Find where the given text appears and provide that cell's center as (x, y) coordinate. 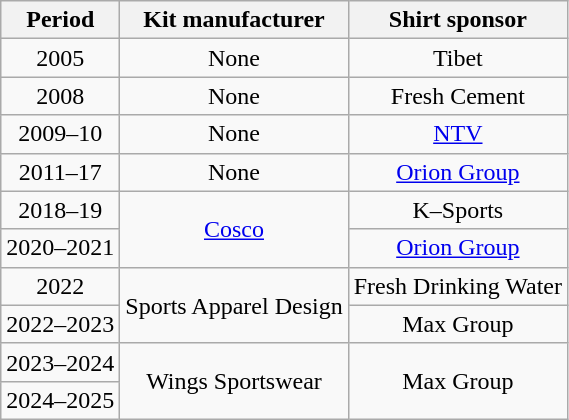
2022 (60, 286)
Fresh Drinking Water (458, 286)
Fresh Cement (458, 96)
Shirt sponsor (458, 20)
Cosco (234, 229)
2023–2024 (60, 362)
2024–2025 (60, 400)
2005 (60, 58)
Wings Sportswear (234, 381)
2011–17 (60, 172)
2020–2021 (60, 248)
Tibet (458, 58)
2008 (60, 96)
NTV (458, 134)
2018–19 (60, 210)
Sports Apparel Design (234, 305)
K–Sports (458, 210)
Kit manufacturer (234, 20)
2022–2023 (60, 324)
Period (60, 20)
2009–10 (60, 134)
